Identify which cell holds the provided text, then report its [x, y] central coordinate. 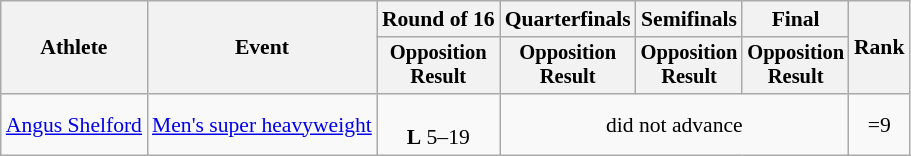
Round of 16 [438, 19]
Quarterfinals [568, 19]
Rank [880, 48]
Final [796, 19]
=9 [880, 124]
Men's super heavyweight [262, 124]
Semifinals [690, 19]
did not advance [674, 124]
Event [262, 48]
Athlete [74, 48]
L 5–19 [438, 124]
Angus Shelford [74, 124]
